Identify which cell holds the provided text, then report its [x, y] central coordinate. 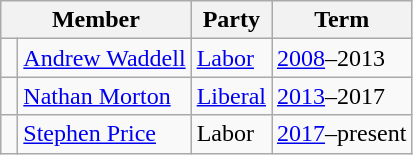
Member [96, 20]
2008–2013 [342, 58]
Party [231, 20]
Stephen Price [104, 134]
Term [342, 20]
2017–present [342, 134]
2013–2017 [342, 96]
Andrew Waddell [104, 58]
Nathan Morton [104, 96]
Liberal [231, 96]
